Pinpoint the cell where the given text exists, returning its (X, Y) midpoint coordinate. 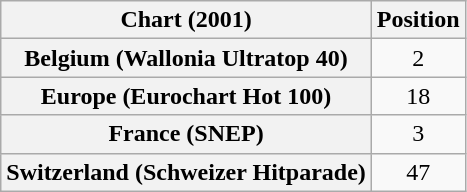
Europe (Eurochart Hot 100) (186, 96)
Belgium (Wallonia Ultratop 40) (186, 58)
Position (418, 20)
France (SNEP) (186, 134)
2 (418, 58)
Switzerland (Schweizer Hitparade) (186, 172)
18 (418, 96)
47 (418, 172)
3 (418, 134)
Chart (2001) (186, 20)
